Scan for the cell matching the given text and deliver its [x, y] coordinate at center. 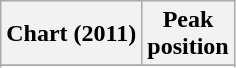
Peakposition [188, 34]
Chart (2011) [72, 34]
